Extract the (x, y) coordinate from the center of the cell holding the provided text.  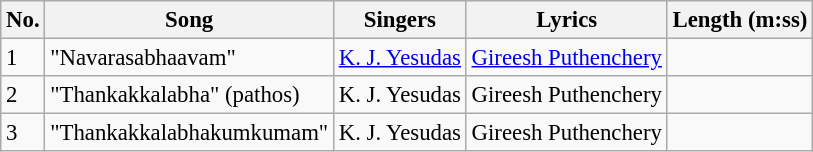
Song (190, 20)
"Navarasabhaavam" (190, 58)
3 (23, 133)
Singers (400, 20)
Length (m:ss) (740, 20)
No. (23, 20)
"Thankakkalabha" (pathos) (190, 95)
2 (23, 95)
1 (23, 58)
"Thankakkalabhakumkumam" (190, 133)
Lyrics (566, 20)
